Provide the [x, y] coordinate of the cell's center where the given text is located.  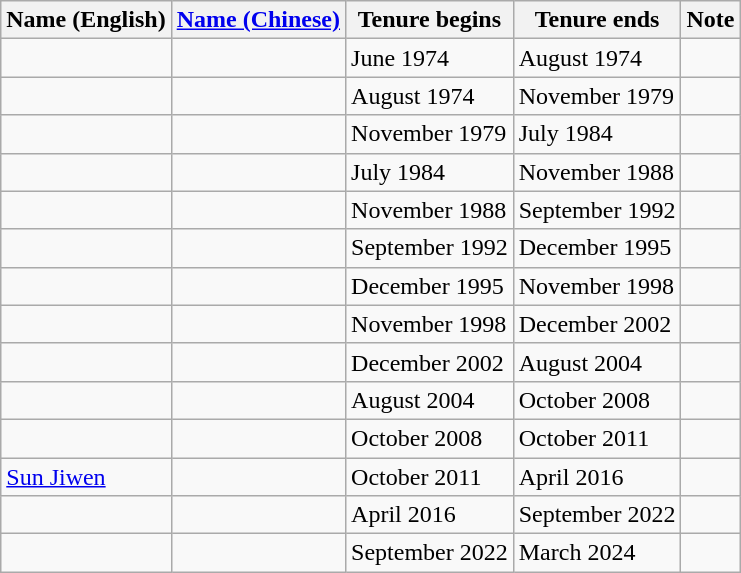
Sun Jiwen [86, 477]
Name (Chinese) [258, 20]
Tenure begins [430, 20]
Tenure ends [597, 20]
March 2024 [597, 553]
Name (English) [86, 20]
Note [710, 20]
June 1974 [430, 58]
